Provide the [x, y] coordinate of the cell's center where the given text is located.  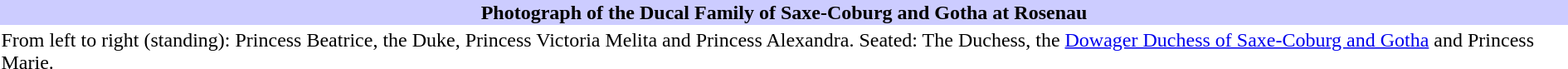
Photograph of the Ducal Family of Saxe-Coburg and Gotha at Rosenau [784, 12]
